Determine the [X, Y] coordinate at the center of the cell enclosing the given text.  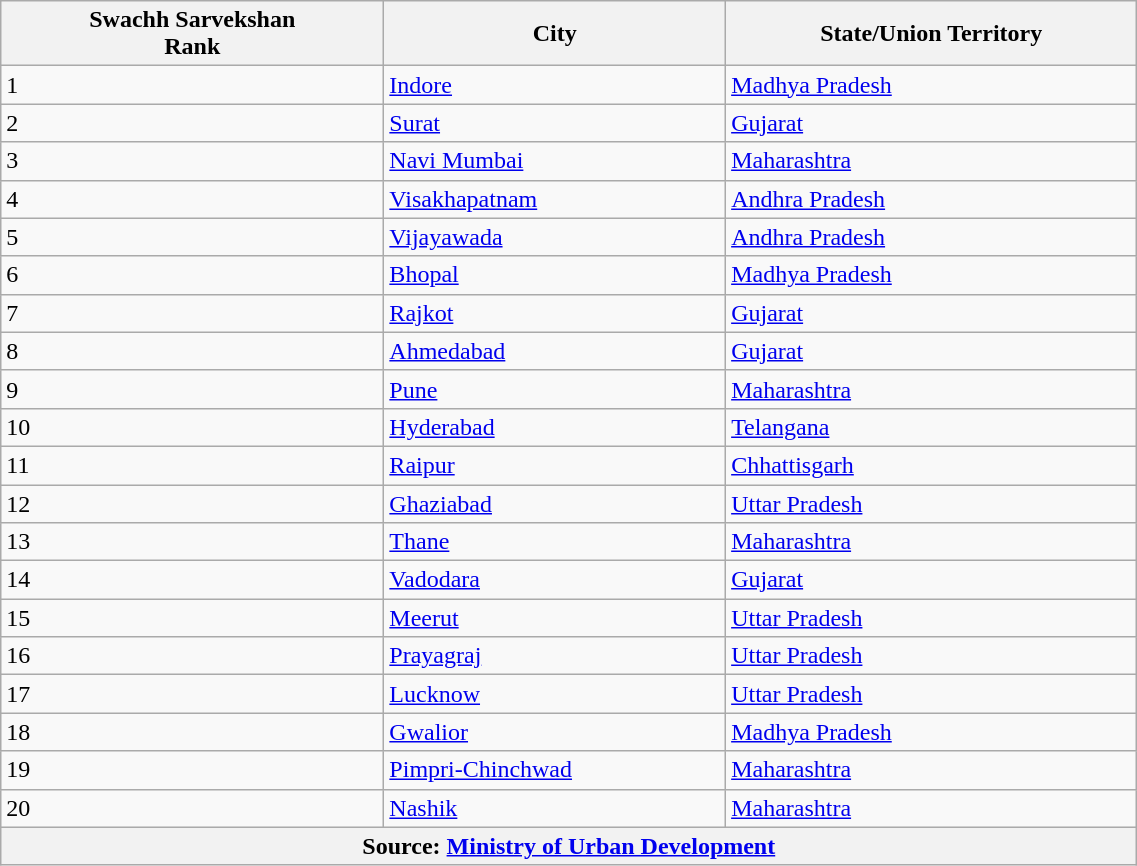
Rajkot [555, 313]
Raipur [555, 465]
Indore [555, 85]
2 [192, 123]
14 [192, 580]
18 [192, 732]
Swachh SarvekshanRank [192, 34]
City [555, 34]
Source: Ministry of Urban Development [569, 846]
Navi Mumbai [555, 161]
13 [192, 542]
4 [192, 199]
7 [192, 313]
Ahmedabad [555, 351]
Meerut [555, 618]
Bhopal [555, 275]
1 [192, 85]
5 [192, 237]
10 [192, 427]
Thane [555, 542]
12 [192, 503]
Surat [555, 123]
Pune [555, 389]
Chhattisgarh [932, 465]
20 [192, 808]
6 [192, 275]
16 [192, 656]
Telangana [932, 427]
Pimpri-Chinchwad [555, 770]
Lucknow [555, 694]
9 [192, 389]
19 [192, 770]
8 [192, 351]
15 [192, 618]
Nashik [555, 808]
Hyderabad [555, 427]
Vijayawada [555, 237]
Vadodara [555, 580]
State/Union Territory [932, 34]
Gwalior [555, 732]
Visakhapatnam [555, 199]
Prayagraj [555, 656]
11 [192, 465]
17 [192, 694]
3 [192, 161]
Ghaziabad [555, 503]
